Pinpoint the cell where the given text exists, returning its [x, y] midpoint coordinate. 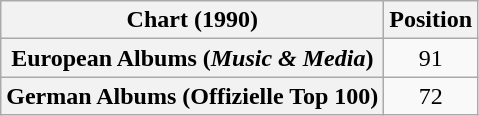
91 [431, 58]
72 [431, 96]
Position [431, 20]
Chart (1990) [192, 20]
German Albums (Offizielle Top 100) [192, 96]
European Albums (Music & Media) [192, 58]
